Provide the (x, y) coordinate of the cell's center where the given text is located.  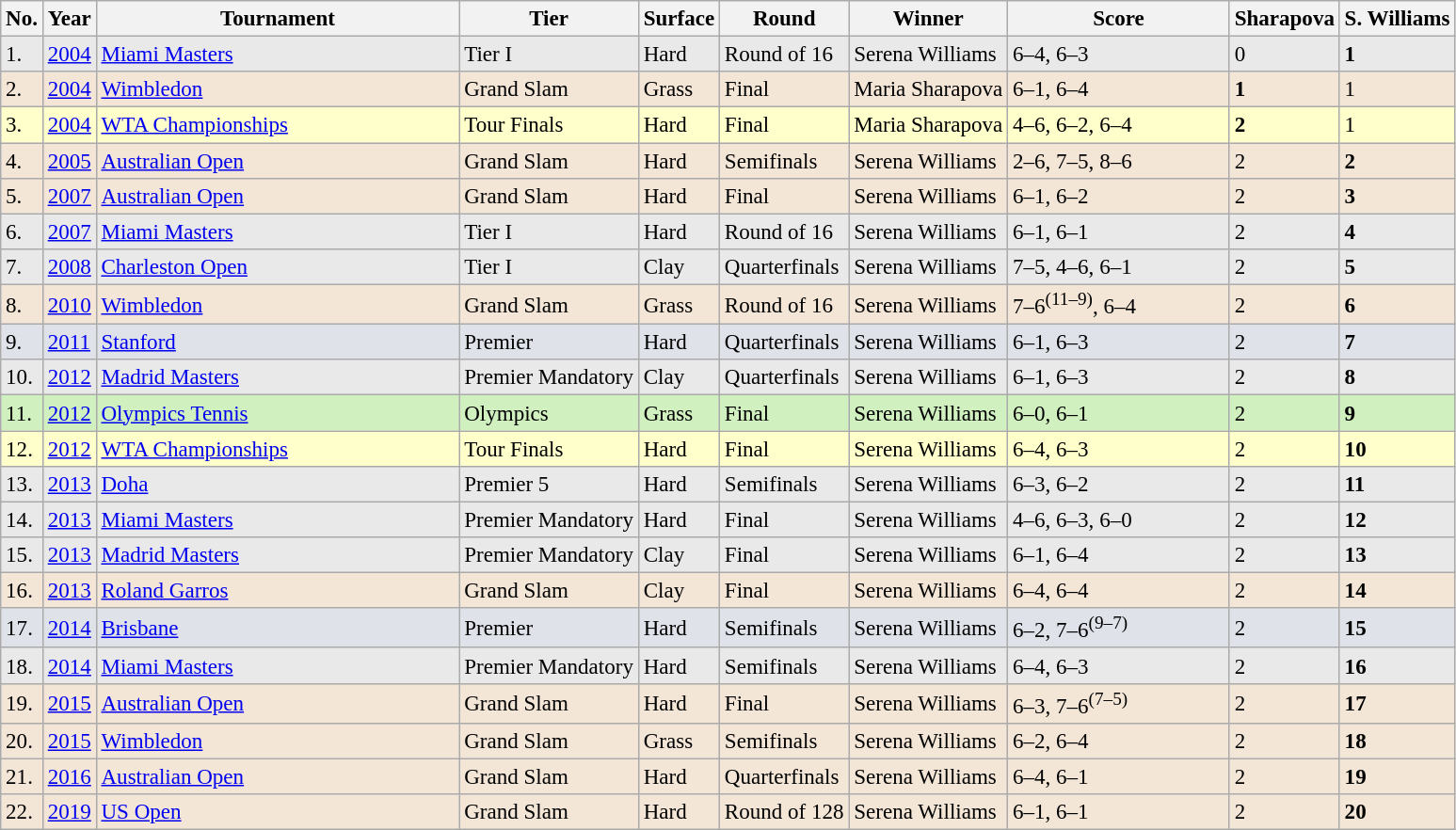
6–2, 7–6(9–7) (1119, 628)
3. (23, 125)
Stanford (278, 343)
4–6, 6–2, 6–4 (1119, 125)
4–6, 6–3, 6–0 (1119, 519)
Brisbane (278, 628)
Score (1119, 19)
6 (1397, 305)
3 (1397, 197)
12. (23, 449)
No. (23, 19)
8 (1397, 378)
15. (23, 555)
17 (1397, 703)
6–4, 6–1 (1119, 777)
2019 (70, 812)
7. (23, 267)
5. (23, 197)
9 (1397, 413)
6–2, 6–4 (1119, 742)
2. (23, 89)
2005 (70, 161)
12 (1397, 519)
2011 (70, 343)
7 (1397, 343)
0 (1284, 55)
20 (1397, 812)
4 (1397, 231)
US Open (278, 812)
Premier 5 (549, 485)
Roland Garros (278, 591)
7–5, 4–6, 6–1 (1119, 267)
2–6, 7–5, 8–6 (1119, 161)
19. (23, 703)
Winner (928, 19)
7–6(11–9), 6–4 (1119, 305)
22. (23, 812)
13. (23, 485)
2016 (70, 777)
16. (23, 591)
6–3, 7–6(7–5) (1119, 703)
Charleston Open (278, 267)
Tournament (278, 19)
19 (1397, 777)
Year (70, 19)
11 (1397, 485)
Olympics (549, 413)
18. (23, 666)
6. (23, 231)
6–0, 6–1 (1119, 413)
6–4, 6–4 (1119, 591)
Surface (679, 19)
18 (1397, 742)
Olympics Tennis (278, 413)
2010 (70, 305)
15 (1397, 628)
14. (23, 519)
Round (785, 19)
Doha (278, 485)
13 (1397, 555)
10 (1397, 449)
1. (23, 55)
4. (23, 161)
8. (23, 305)
17. (23, 628)
10. (23, 378)
S. Williams (1397, 19)
16 (1397, 666)
5 (1397, 267)
6–1, 6–2 (1119, 197)
2008 (70, 267)
11. (23, 413)
14 (1397, 591)
20. (23, 742)
Tier (549, 19)
6–3, 6–2 (1119, 485)
Sharapova (1284, 19)
21. (23, 777)
9. (23, 343)
Round of 128 (785, 812)
